Return [x, y] of the center of cell containing provided text 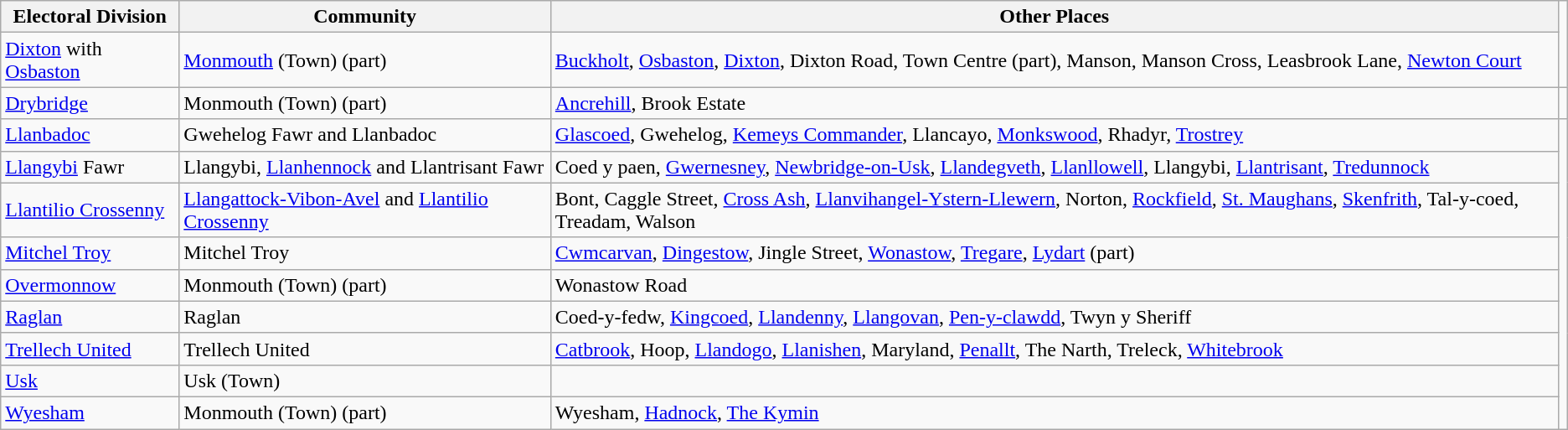
Llanbadoc [90, 135]
Llangybi, Llanhennock and Llantrisant Fawr [365, 167]
Dixton with Osbaston [90, 60]
Coed-y-fedw, Kingcoed, Llandenny, Llangovan, Pen-y-clawdd, Twyn y Sheriff [1054, 317]
Other Places [1054, 17]
Usk [90, 381]
Glascoed, Gwehelog, Kemeys Commander, Llancayo, Monkswood, Rhadyr, Trostrey [1054, 135]
Llangybi Fawr [90, 167]
Cwmcarvan, Dingestow, Jingle Street, Wonastow, Tregare, Lydart (part) [1054, 253]
Usk (Town) [365, 381]
Ancrehill, Brook Estate [1054, 103]
Coed y paen, Gwernesney, Newbridge-on-Usk, Llandegveth, Llanllowell, Llangybi, Llantrisant, Tredunnock [1054, 167]
Overmonnow [90, 285]
Buckholt, Osbaston, Dixton, Dixton Road, Town Centre (part), Manson, Manson Cross, Leasbrook Lane, Newton Court [1054, 60]
Llangattock-Vibon-Avel and Llantilio Crossenny [365, 210]
Catbrook, Hoop, Llandogo, Llanishen, Maryland, Penallt, The Narth, Treleck, Whitebrook [1054, 349]
Electoral Division [90, 17]
Wyesham [90, 412]
Drybridge [90, 103]
Bont, Caggle Street, Cross Ash, Llanvihangel-Ystern-Llewern, Norton, Rockfield, St. Maughans, Skenfrith, Tal-y-coed, Treadam, Walson [1054, 210]
Wyesham, Hadnock, The Kymin [1054, 412]
Llantilio Crossenny [90, 210]
Gwehelog Fawr and Llanbadoc [365, 135]
Wonastow Road [1054, 285]
Community [365, 17]
